Output the (x, y) coordinate of the center of the cell containing the given text.  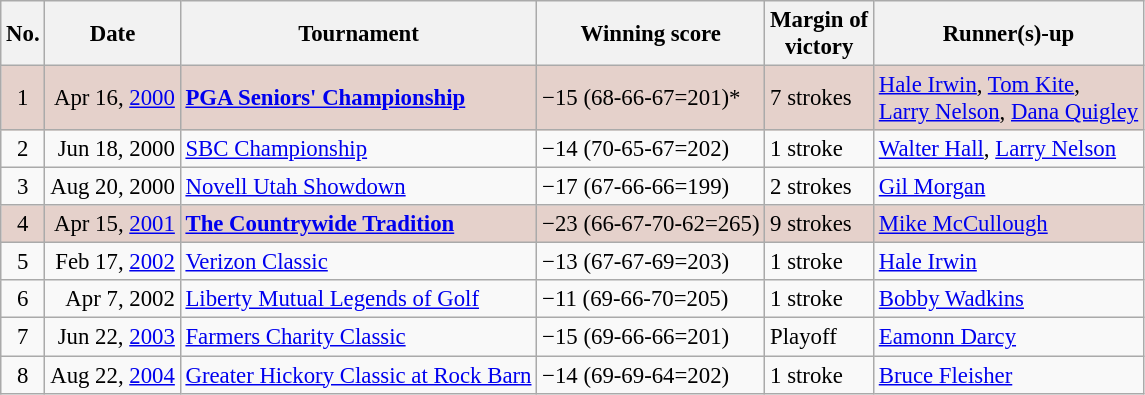
Apr 7, 2002 (112, 299)
−15 (68-66-67=201)* (651, 98)
−15 (69-66-66=201) (651, 337)
Apr 16, 2000 (112, 98)
Tournament (358, 34)
Walter Hall, Larry Nelson (1008, 149)
Farmers Charity Classic (358, 337)
Gil Morgan (1008, 187)
Aug 20, 2000 (112, 187)
Liberty Mutual Legends of Golf (358, 299)
6 (23, 299)
Hale Irwin (1008, 262)
Feb 17, 2002 (112, 262)
−13 (67-67-69=203) (651, 262)
−11 (69-66-70=205) (651, 299)
PGA Seniors' Championship (358, 98)
3 (23, 187)
8 (23, 375)
Bruce Fleisher (1008, 375)
4 (23, 224)
7 (23, 337)
Verizon Classic (358, 262)
Apr 15, 2001 (112, 224)
No. (23, 34)
−14 (69-69-64=202) (651, 375)
Runner(s)-up (1008, 34)
Playoff (820, 337)
Mike McCullough (1008, 224)
Date (112, 34)
−14 (70-65-67=202) (651, 149)
−17 (67-66-66=199) (651, 187)
Novell Utah Showdown (358, 187)
Bobby Wadkins (1008, 299)
1 (23, 98)
Jun 22, 2003 (112, 337)
Hale Irwin, Tom Kite, Larry Nelson, Dana Quigley (1008, 98)
−23 (66-67-70-62=265) (651, 224)
Greater Hickory Classic at Rock Barn (358, 375)
2 strokes (820, 187)
Aug 22, 2004 (112, 375)
Winning score (651, 34)
7 strokes (820, 98)
5 (23, 262)
SBC Championship (358, 149)
Margin ofvictory (820, 34)
The Countrywide Tradition (358, 224)
2 (23, 149)
9 strokes (820, 224)
Jun 18, 2000 (112, 149)
Eamonn Darcy (1008, 337)
